Identify which cell holds the provided text, then report its (x, y) central coordinate. 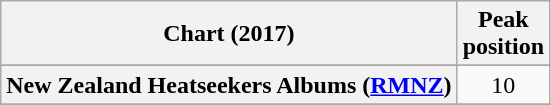
New Zealand Heatseekers Albums (RMNZ) (229, 85)
10 (503, 85)
Chart (2017) (229, 34)
Peak position (503, 34)
